Extract the [x, y] coordinate from the center of the cell holding the provided text.  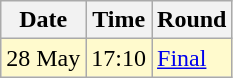
Date [44, 20]
Final [192, 58]
17:10 [119, 58]
Time [119, 20]
28 May [44, 58]
Round [192, 20]
